Output the [x, y] coordinate of the center of the cell containing the given text.  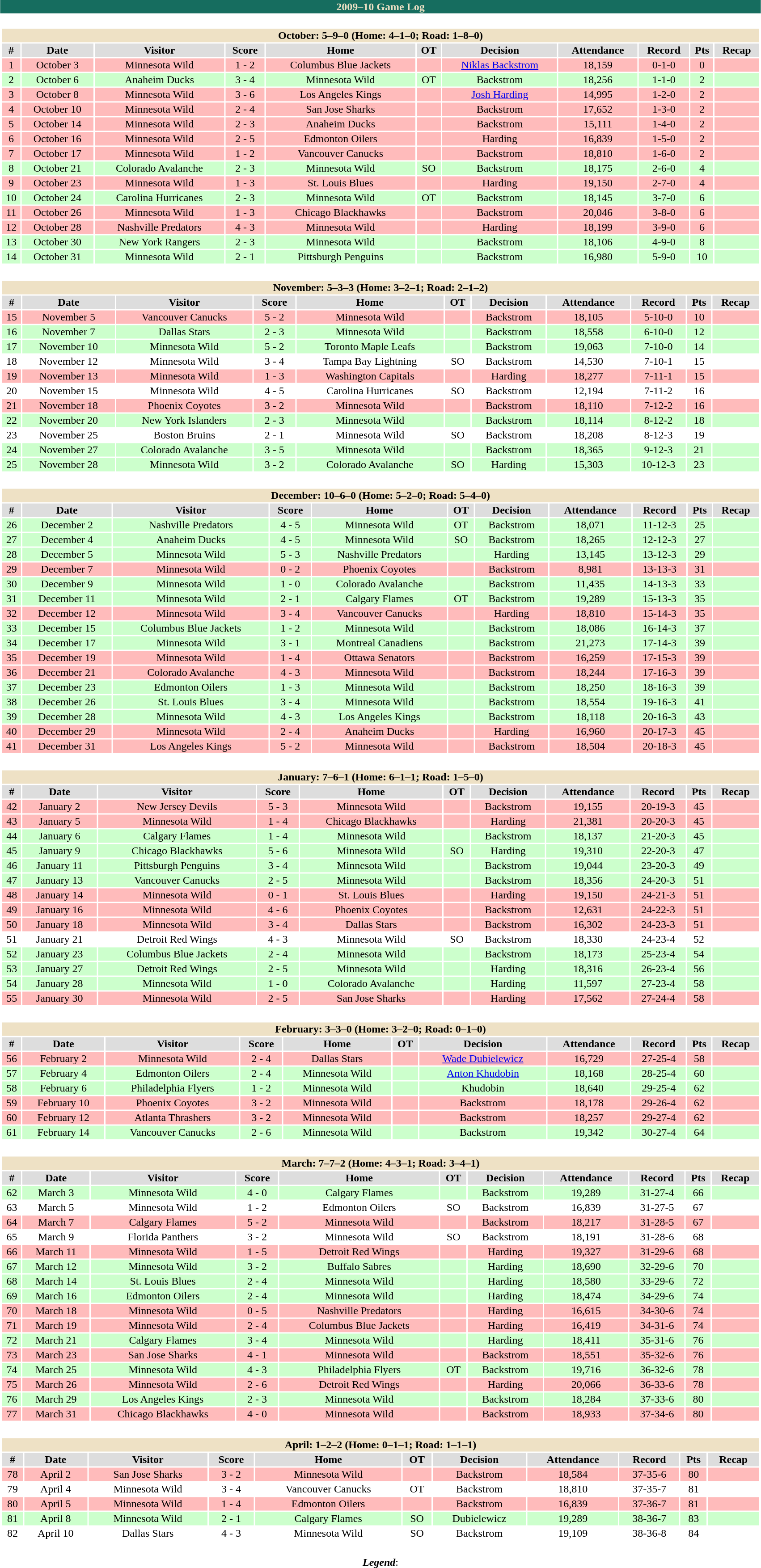
24-23-3 [658, 925]
January 11 [59, 866]
18,554 [590, 702]
19,327 [586, 1252]
20-20-3 [658, 821]
November 18 [69, 405]
18,551 [586, 1355]
18,178 [589, 1103]
18,474 [586, 1296]
12,194 [588, 391]
7-12-2 [659, 405]
January 13 [59, 880]
Khudobin [483, 1088]
March 3 [55, 1193]
February 10 [63, 1103]
1-3-0 [664, 110]
21,381 [588, 821]
3 - 5 [275, 450]
February 14 [63, 1132]
22 [12, 421]
18,106 [598, 242]
December 4 [67, 540]
October 8 [57, 94]
17-15-3 [660, 658]
61 [12, 1132]
Montreal Canadiens [379, 643]
5-9-0 [664, 257]
18,411 [586, 1340]
2-6-0 [664, 169]
26 [12, 525]
5-10-0 [659, 317]
January 14 [59, 895]
26-23-4 [658, 969]
18,933 [586, 1414]
8-12-2 [659, 421]
16,980 [598, 257]
March 23 [55, 1355]
17-14-3 [660, 643]
34-29-6 [657, 1296]
24 [12, 450]
1 [11, 65]
21-20-3 [658, 836]
December 31 [67, 746]
January 28 [59, 984]
24-21-3 [658, 895]
Anton Khudobin [483, 1073]
18,175 [598, 169]
18,330 [588, 939]
18,256 [598, 80]
3 - 6 [245, 94]
37-35-6 [649, 1475]
16,729 [589, 1059]
January 18 [59, 925]
29-27-4 [658, 1118]
30 [12, 584]
October 28 [57, 228]
55 [12, 998]
October 3 [57, 65]
35-31-6 [657, 1340]
18,580 [586, 1281]
1-4-0 [664, 124]
9-12-3 [659, 450]
22-20-3 [658, 851]
March 25 [55, 1370]
9 [11, 183]
February 2 [63, 1059]
December 12 [67, 614]
40 [12, 732]
October 17 [57, 153]
17,562 [588, 998]
16,419 [586, 1325]
February: 3–3–0 (Home: 3–2–0; Road: 0–1–0) [380, 1029]
20 [12, 391]
18,257 [589, 1118]
19,155 [588, 807]
32-29-6 [657, 1266]
46 [12, 866]
Florida Panthers [163, 1237]
December 11 [67, 599]
November 7 [69, 332]
January 21 [59, 939]
November 20 [69, 421]
5 - 6 [278, 851]
18,690 [586, 1266]
April 10 [55, 1534]
April: 1–2–2 (Home: 0–1–1; Road: 1–1–1) [380, 1445]
14,995 [598, 94]
18,137 [588, 836]
1-2-0 [664, 94]
19,063 [588, 346]
31-28-5 [657, 1222]
7-11-1 [659, 376]
6-10-0 [659, 332]
November 5 [69, 317]
3-9-0 [664, 228]
April 8 [55, 1518]
3-7-0 [664, 198]
31-29-6 [657, 1252]
January 5 [59, 821]
18,208 [588, 435]
November 12 [69, 362]
1 - 5 [257, 1252]
10-12-3 [659, 464]
April 2 [55, 1475]
21,273 [590, 643]
October 6 [57, 80]
31-27-5 [657, 1207]
October 10 [57, 110]
January: 7–6–1 (Home: 6–1–1; Road: 1–5–0) [380, 777]
12-12-3 [660, 540]
February 6 [63, 1088]
8-12-3 [659, 435]
33-29-6 [657, 1281]
4-9-0 [664, 242]
18,217 [586, 1222]
71 [12, 1325]
34 [12, 643]
January 30 [59, 998]
18,118 [590, 717]
October 16 [57, 139]
29-25-4 [658, 1088]
38-36-8 [649, 1534]
79 [13, 1489]
March 7 [55, 1222]
82 [13, 1534]
2-7-0 [664, 183]
27-25-4 [658, 1059]
19,716 [586, 1370]
18,356 [588, 880]
Niklas Backstrom [500, 65]
73 [12, 1355]
March 12 [55, 1266]
October: 5–9–0 (Home: 4–1–0; Road: 1–8–0) [380, 35]
38 [12, 702]
October 23 [57, 183]
Washington Capitals [370, 376]
35-32-6 [657, 1355]
28 [12, 555]
18,145 [598, 198]
36-33-6 [657, 1384]
November 28 [69, 464]
March 9 [55, 1237]
Boston Bruins [184, 435]
37-35-7 [649, 1489]
March 11 [55, 1252]
18,558 [588, 332]
1-1-0 [664, 80]
April 5 [55, 1504]
October 21 [57, 169]
March: 7–7–2 (Home: 4–3–1; Road: 3–4–1) [380, 1163]
18,191 [586, 1237]
42 [12, 807]
December 19 [67, 658]
March 5 [55, 1207]
18,110 [588, 405]
16-14-3 [660, 628]
37-34-6 [657, 1414]
December 2 [67, 525]
December 21 [67, 673]
December 9 [67, 584]
32 [12, 614]
March 19 [55, 1325]
Dubielewicz [479, 1518]
12,631 [588, 910]
20-16-3 [660, 717]
11-12-3 [660, 525]
December 15 [67, 628]
20,066 [586, 1384]
53 [12, 969]
December 5 [67, 555]
December 26 [67, 702]
7-10-0 [659, 346]
11,435 [590, 584]
14-13-3 [660, 584]
11,597 [588, 984]
March 14 [55, 1281]
18,173 [588, 954]
25-23-4 [658, 954]
24-22-3 [658, 910]
Toronto Maple Leafs [370, 346]
50 [12, 925]
75 [12, 1384]
28-25-4 [658, 1073]
16,302 [588, 925]
57 [12, 1073]
16,615 [586, 1311]
20-18-3 [660, 746]
New York Islanders [184, 421]
17,652 [598, 110]
January 27 [59, 969]
17 [12, 346]
December 7 [67, 569]
34-30-6 [657, 1311]
24-20-3 [658, 880]
18,316 [588, 969]
17-16-3 [660, 673]
1-5-0 [664, 139]
27-23-4 [658, 984]
7 [11, 153]
65 [12, 1237]
Josh Harding [500, 94]
18,265 [590, 540]
18,086 [590, 628]
December 23 [67, 687]
29-26-4 [658, 1103]
0 - 1 [278, 895]
16,960 [590, 732]
15,303 [588, 464]
19,342 [589, 1132]
13,145 [590, 555]
November 25 [69, 435]
November 10 [69, 346]
83 [694, 1518]
March 29 [55, 1399]
20,046 [598, 212]
March 16 [55, 1296]
October 14 [57, 124]
18,365 [588, 450]
October 31 [57, 257]
October 30 [57, 242]
30-27-4 [658, 1132]
February 4 [63, 1073]
Atlanta Thrashers [173, 1118]
January 9 [59, 851]
New Jersey Devils [177, 807]
27-24-4 [658, 998]
69 [12, 1296]
Buffalo Sabres [359, 1266]
19-16-3 [660, 702]
January 2 [59, 807]
0 [702, 65]
November 27 [69, 450]
November 13 [69, 376]
15-13-3 [660, 599]
Tampa Bay Lightning [370, 362]
October 24 [57, 198]
13-12-3 [660, 555]
18,284 [586, 1399]
18,168 [589, 1073]
5 [11, 124]
18,244 [590, 673]
63 [12, 1207]
34-31-6 [657, 1325]
44 [12, 836]
March 26 [55, 1384]
18,584 [573, 1475]
77 [12, 1414]
31-27-4 [657, 1193]
8,981 [590, 569]
December 17 [67, 643]
37-33-6 [657, 1399]
15,111 [598, 124]
Ottawa Senators [379, 658]
38-36-7 [649, 1518]
19,109 [573, 1534]
November: 5–3–3 (Home: 3–2–1; Road: 2–1–2) [380, 287]
April 4 [55, 1489]
20-17-3 [660, 732]
84 [694, 1534]
48 [12, 895]
December 29 [67, 732]
18,105 [588, 317]
4 - 1 [257, 1355]
December: 10–6–0 (Home: 5–2–0; Road: 5–4–0) [380, 496]
7-11-2 [659, 391]
14,530 [588, 362]
3 - 1 [291, 643]
0 - 5 [257, 1311]
March 18 [55, 1311]
0-1-0 [664, 65]
19,310 [588, 851]
October 26 [57, 212]
37-36-7 [649, 1504]
13 [11, 242]
March 31 [55, 1414]
18,114 [588, 421]
February 12 [63, 1118]
36 [12, 673]
31-28-6 [657, 1237]
23-20-3 [658, 866]
1-6-0 [664, 153]
59 [12, 1103]
15-14-3 [660, 614]
24-23-4 [658, 939]
November 15 [69, 391]
18,159 [598, 65]
December 28 [67, 717]
January 23 [59, 954]
13-13-3 [660, 569]
January 16 [59, 910]
11 [11, 212]
18,199 [598, 228]
New York Rangers [159, 242]
4 - 6 [278, 910]
16,259 [590, 658]
7-10-1 [659, 362]
36-32-6 [657, 1370]
19,044 [588, 866]
3 [11, 94]
20-19-3 [658, 807]
18,071 [590, 525]
18,640 [589, 1088]
18,504 [590, 746]
March 21 [55, 1340]
3-8-0 [664, 212]
18,277 [588, 376]
0 - 2 [291, 569]
January 6 [59, 836]
2009–10 Game Log [380, 7]
18-16-3 [660, 687]
Wade Dubielewicz [483, 1059]
18,250 [590, 687]
